Pinpoint the cell where the given text exists, returning its (X, Y) midpoint coordinate. 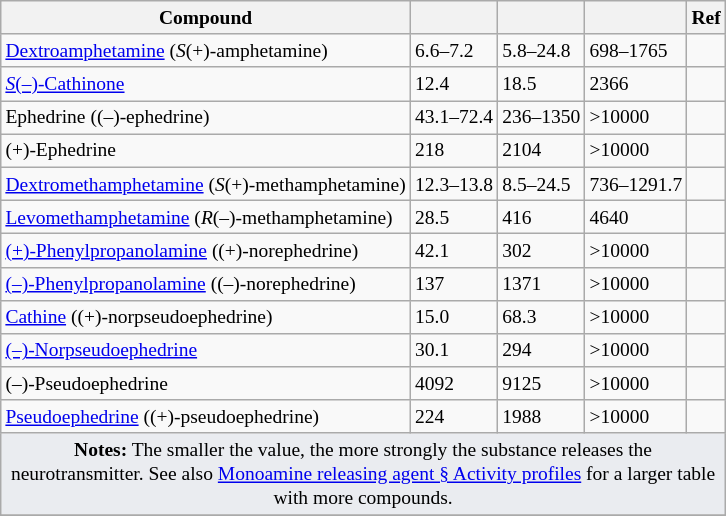
236–1350 (542, 118)
42.1 (454, 250)
137 (454, 284)
Levomethamphetamine (R(–)-methamphetamine) (206, 216)
12.3–13.8 (454, 184)
6.6–7.2 (454, 50)
30.1 (454, 350)
294 (542, 350)
416 (542, 216)
(+)-Phenylpropanolamine ((+)-norephedrine) (206, 250)
8.5–24.5 (542, 184)
43.1–72.4 (454, 118)
1371 (542, 284)
S(–)-Cathinone (206, 84)
Dextroamphetamine (S(+)-amphetamine) (206, 50)
Pseudoephedrine ((+)-pseudoephedrine) (206, 416)
Cathine ((+)-norpseudoephedrine) (206, 316)
698–1765 (636, 50)
(–)-Pseudoephedrine (206, 384)
18.5 (542, 84)
1988 (542, 416)
5.8–24.8 (542, 50)
Ephedrine ((–)-ephedrine) (206, 118)
68.3 (542, 316)
Dextromethamphetamine (S(+)-methamphetamine) (206, 184)
736–1291.7 (636, 184)
(–)-Norpseudoephedrine (206, 350)
4092 (454, 384)
302 (542, 250)
2366 (636, 84)
9125 (542, 384)
Ref (706, 18)
12.4 (454, 84)
224 (454, 416)
(+)-Ephedrine (206, 150)
15.0 (454, 316)
2104 (542, 150)
(–)-Phenylpropanolamine ((–)-norephedrine) (206, 284)
Compound (206, 18)
28.5 (454, 216)
4640 (636, 216)
218 (454, 150)
